Detect which cell encompasses the target text, then output its [X, Y] center coordinate. 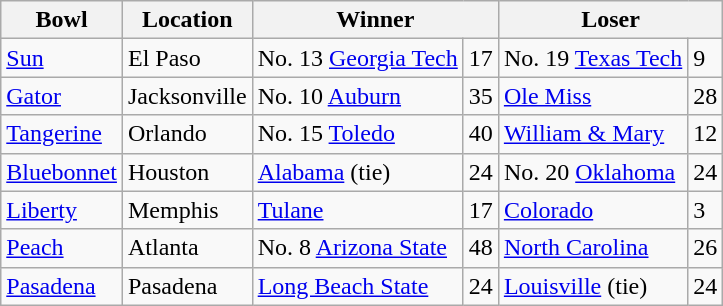
Atlanta [187, 248]
Winner [375, 20]
North Carolina [592, 248]
28 [706, 96]
El Paso [187, 58]
12 [706, 134]
Long Beach State [358, 286]
Tangerine [62, 134]
35 [480, 96]
No. 20 Oklahoma [592, 172]
Colorado [592, 210]
William & Mary [592, 134]
Sun [62, 58]
Bowl [62, 20]
Peach [62, 248]
Loser [610, 20]
No. 8 Arizona State [358, 248]
Alabama (tie) [358, 172]
Jacksonville [187, 96]
Location [187, 20]
Gator [62, 96]
No. 13 Georgia Tech [358, 58]
Louisville (tie) [592, 286]
40 [480, 134]
Orlando [187, 134]
Liberty [62, 210]
3 [706, 210]
Memphis [187, 210]
Houston [187, 172]
Tulane [358, 210]
No. 10 Auburn [358, 96]
26 [706, 248]
Ole Miss [592, 96]
9 [706, 58]
48 [480, 248]
No. 19 Texas Tech [592, 58]
No. 15 Toledo [358, 134]
Bluebonnet [62, 172]
